Locate the cell with the specified text and output its (x, y) center coordinate. 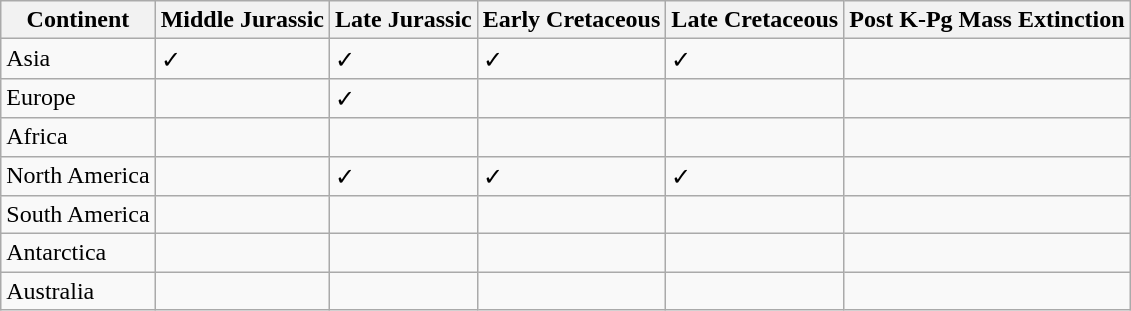
Africa (78, 137)
North America (78, 176)
Antarctica (78, 253)
Middle Jurassic (242, 20)
Late Cretaceous (755, 20)
Late Jurassic (404, 20)
Early Cretaceous (572, 20)
Continent (78, 20)
Europe (78, 98)
Post K-Pg Mass Extinction (987, 20)
Asia (78, 59)
Australia (78, 291)
South America (78, 215)
